Pinpoint the cell where the given text exists, returning its (X, Y) midpoint coordinate. 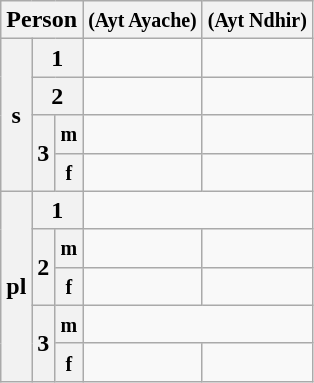
(Ayt Ndhir) (257, 20)
(Ayt Ayache) (143, 20)
pl (16, 286)
s (16, 115)
Person (42, 20)
